Scan for the cell matching the given text and deliver its (x, y) coordinate at center. 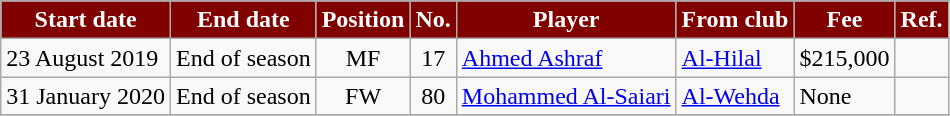
MF (363, 58)
80 (433, 96)
No. (433, 20)
End date (243, 20)
Position (363, 20)
31 January 2020 (86, 96)
Mohammed Al-Saiari (566, 96)
Ahmed Ashraf (566, 58)
None (844, 96)
Al-Hilal (735, 58)
23 August 2019 (86, 58)
From club (735, 20)
$215,000 (844, 58)
FW (363, 96)
Fee (844, 20)
Al-Wehda (735, 96)
Player (566, 20)
Start date (86, 20)
17 (433, 58)
Ref. (922, 20)
